Identify which cell holds the provided text, then report its (x, y) central coordinate. 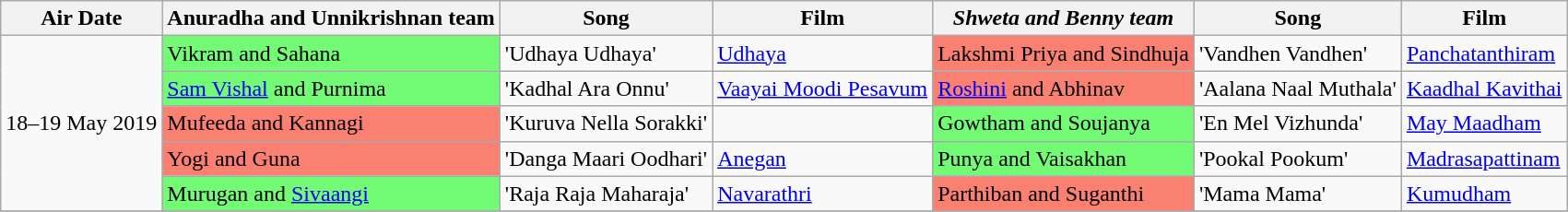
Panchatanthiram (1484, 53)
'Pookal Pookum' (1298, 159)
Vaayai Moodi Pesavum (822, 88)
'Danga Maari Oodhari' (606, 159)
'Raja Raja Maharaja' (606, 194)
Anuradha and Unnikrishnan team (332, 18)
'Kadhal Ara Onnu' (606, 88)
Vikram and Sahana (332, 53)
Anegan (822, 159)
Kumudham (1484, 194)
'En Mel Vizhunda' (1298, 124)
'Vandhen Vandhen' (1298, 53)
May Maadham (1484, 124)
'Mama Mama' (1298, 194)
'Aalana Naal Muthala' (1298, 88)
Sam Vishal and Purnima (332, 88)
Lakshmi Priya and Sindhuja (1064, 53)
18–19 May 2019 (81, 124)
Shweta and Benny team (1064, 18)
Udhaya (822, 53)
Air Date (81, 18)
Madrasapattinam (1484, 159)
Murugan and Sivaangi (332, 194)
'Udhaya Udhaya' (606, 53)
Navarathri (822, 194)
Punya and Vaisakhan (1064, 159)
Roshini and Abhinav (1064, 88)
Mufeeda and Kannagi (332, 124)
Yogi and Guna (332, 159)
Kaadhal Kavithai (1484, 88)
'Kuruva Nella Sorakki' (606, 124)
Gowtham and Soujanya (1064, 124)
Parthiban and Suganthi (1064, 194)
